Find where the given text appears and provide that cell's center as [x, y] coordinate. 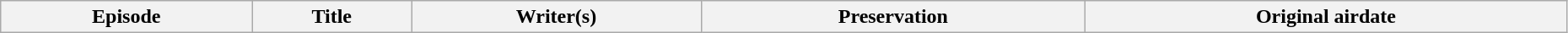
Title [332, 17]
Preservation [892, 17]
Original airdate [1326, 17]
Writer(s) [557, 17]
Episode [127, 17]
